Identify which cell holds the provided text, then report its [x, y] central coordinate. 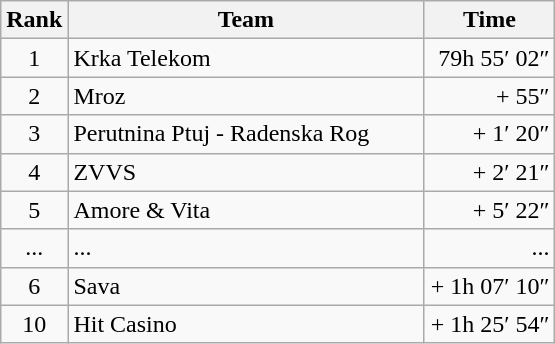
2 [34, 96]
+ 55″ [490, 96]
3 [34, 134]
Sava [246, 286]
Rank [34, 20]
Amore & Vita [246, 210]
1 [34, 58]
5 [34, 210]
+ 5′ 22″ [490, 210]
Team [246, 20]
+ 1h 07′ 10″ [490, 286]
Mroz [246, 96]
Time [490, 20]
Perutnina Ptuj - Radenska Rog [246, 134]
ZVVS [246, 172]
+ 2′ 21″ [490, 172]
10 [34, 324]
+ 1′ 20″ [490, 134]
4 [34, 172]
6 [34, 286]
Krka Telekom [246, 58]
Hit Casino [246, 324]
+ 1h 25′ 54″ [490, 324]
79h 55′ 02″ [490, 58]
